Determine the (x, y) coordinate at the center of the cell enclosing the given text.  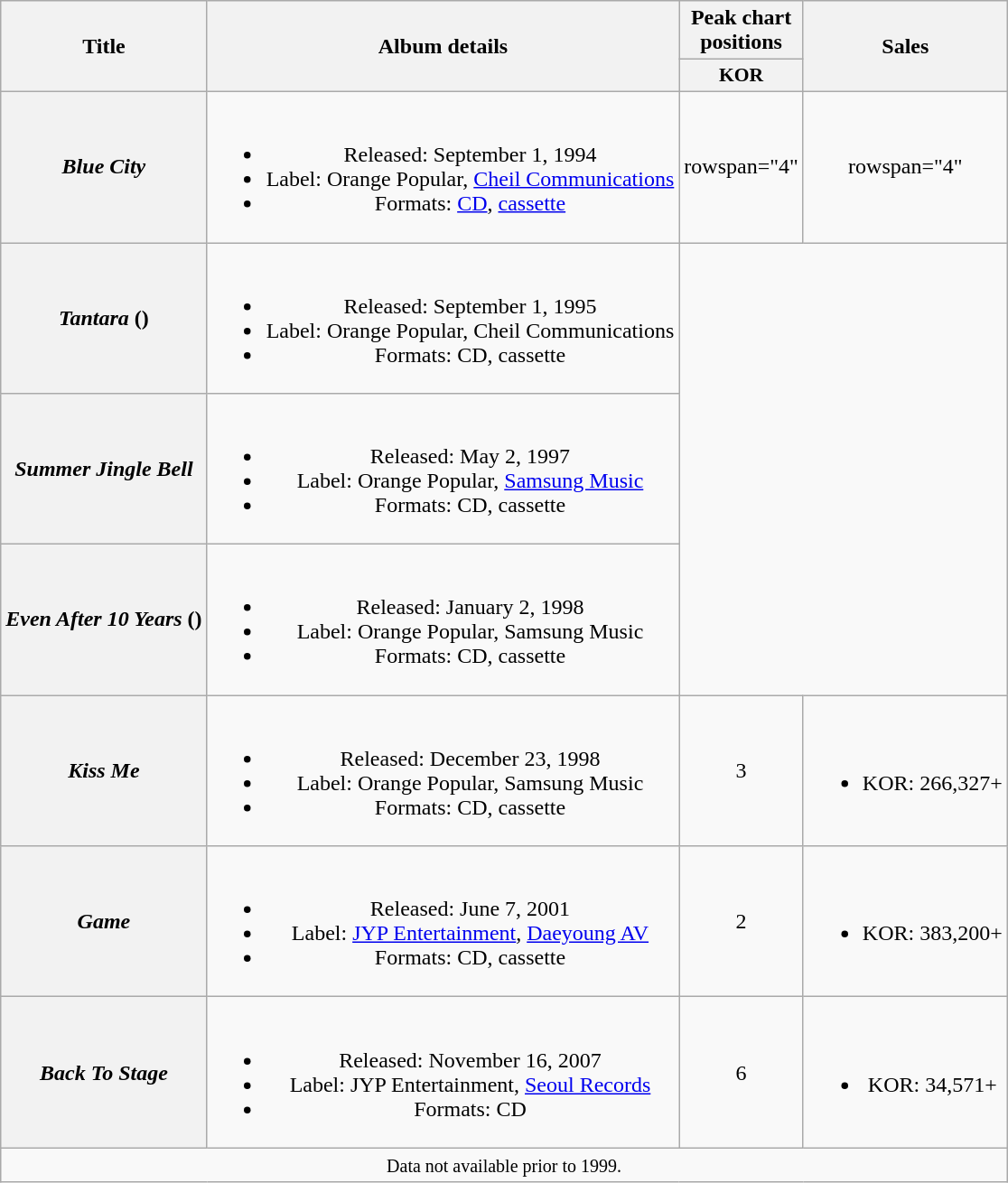
Kiss Me (104, 771)
KOR (742, 76)
Blue City (104, 166)
KOR: 266,327+ (905, 771)
6 (742, 1073)
Back To Stage (104, 1073)
Tantara () (104, 318)
Album details (443, 47)
Even After 10 Years () (104, 619)
Title (104, 47)
Released: January 2, 1998Label: Orange Popular, Samsung MusicFormats: CD, cassette (443, 619)
Summer Jingle Bell (104, 470)
Released: June 7, 2001Label: JYP Entertainment, Daeyoung AVFormats: CD, cassette (443, 921)
Released: December 23, 1998Label: Orange Popular, Samsung MusicFormats: CD, cassette (443, 771)
Released: September 1, 1995Label: Orange Popular, Cheil CommunicationsFormats: CD, cassette (443, 318)
Released: May 2, 1997Label: Orange Popular, Samsung MusicFormats: CD, cassette (443, 470)
2 (742, 921)
Released: November 16, 2007Label: JYP Entertainment, Seoul RecordsFormats: CD (443, 1073)
Peak chart positions (742, 31)
3 (742, 771)
Game (104, 921)
KOR: 383,200+ (905, 921)
KOR: 34,571+ (905, 1073)
Released: September 1, 1994Label: Orange Popular, Cheil CommunicationsFormats: CD, cassette (443, 166)
Sales (905, 47)
Data not available prior to 1999. (504, 1165)
